Provide the (X, Y) coordinate of the cell's center where the given text is located.  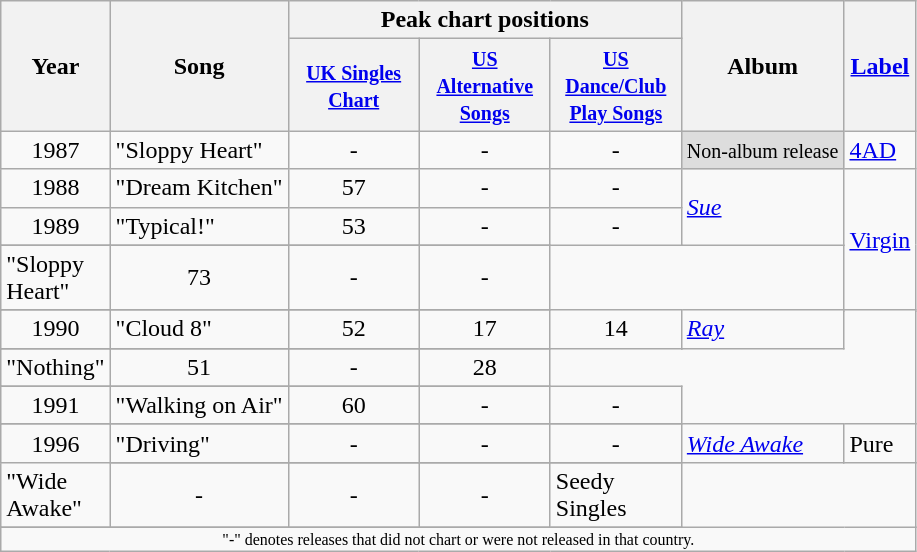
28 (484, 367)
14 (616, 329)
Virgin (880, 240)
"-" denotes releases that did not chart or were not released in that country. (458, 539)
US Alternative Songs (484, 85)
US Dance/Club Play Songs (616, 85)
57 (354, 188)
"Walking on Air" (199, 405)
Pure (880, 443)
Seedy Singles (616, 494)
"Typical!" (199, 226)
Ray (762, 329)
1996 (56, 443)
1987 (56, 150)
73 (199, 278)
Sue (762, 207)
Album (762, 66)
"Wide Awake" (56, 494)
Label (880, 66)
"Driving" (199, 443)
53 (354, 226)
Wide Awake (762, 443)
Year (56, 66)
Song (199, 66)
60 (354, 405)
51 (199, 367)
Non-album release (762, 150)
1991 (56, 405)
"Cloud 8" (199, 329)
1990 (56, 329)
52 (354, 329)
1989 (56, 226)
4AD (880, 150)
UK Singles Chart (354, 85)
17 (484, 329)
Peak chart positions (484, 20)
"Nothing" (56, 367)
"Dream Kitchen" (199, 188)
1988 (56, 188)
